For the text-containing cell, return its midpoint in (x, y) coordinate format. 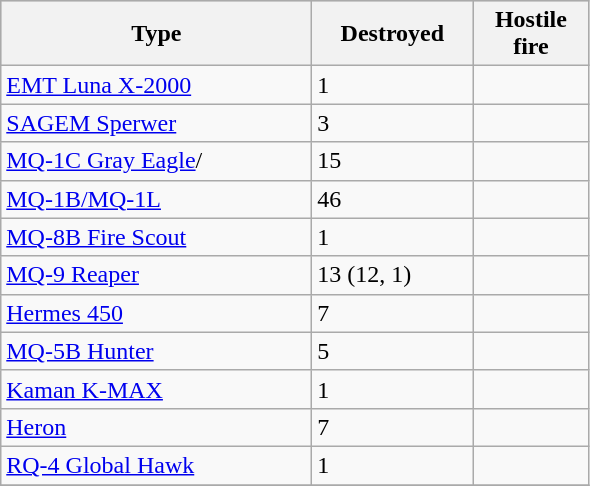
MQ-5B Hunter (156, 351)
Destroyed (392, 34)
Type (156, 34)
5 (392, 351)
MQ-9 Reaper (156, 275)
46 (392, 199)
SAGEM Sperwer (156, 123)
MQ-1B/MQ-1L (156, 199)
3 (392, 123)
13 (12, 1) (392, 275)
EMT Luna X-2000 (156, 85)
Hostile fire (531, 34)
Heron (156, 427)
15 (392, 161)
Hermes 450 (156, 313)
MQ-1C Gray Eagle/ (156, 161)
RQ-4 Global Hawk (156, 465)
MQ-8B Fire Scout (156, 237)
Kaman K-MAX (156, 389)
